Return the [x, y] coordinate for the center point of the cell that contains the specified text.  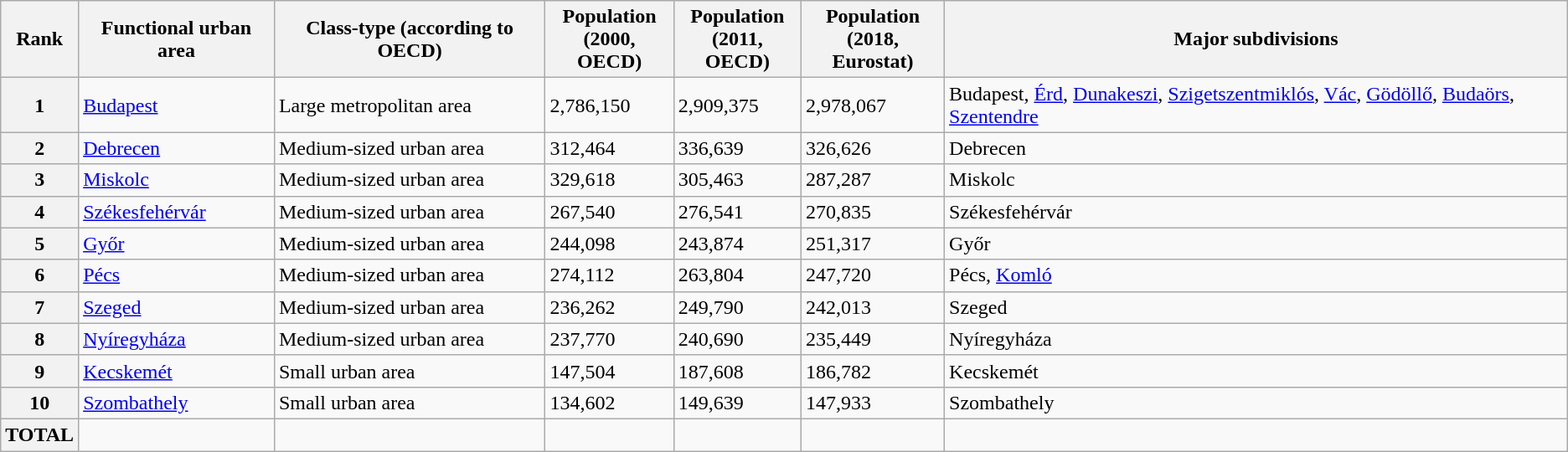
2,978,067 [873, 105]
9 [40, 371]
Rank [40, 39]
243,874 [737, 244]
249,790 [737, 307]
Major subdivisions [1256, 39]
274,112 [610, 275]
147,933 [873, 403]
247,720 [873, 275]
236,262 [610, 307]
336,639 [737, 148]
186,782 [873, 371]
Budapest, Érd, Dunakeszi, Szigetszentmiklós, Vác, Gödöllő, Budaörs, Szentendre [1256, 105]
147,504 [610, 371]
270,835 [873, 212]
267,540 [610, 212]
134,602 [610, 403]
244,098 [610, 244]
6 [40, 275]
8 [40, 339]
Budapest [177, 105]
TOTAL [40, 434]
235,449 [873, 339]
149,639 [737, 403]
1 [40, 105]
7 [40, 307]
Population (2011, OECD) [737, 39]
Population (2018, Eurostat) [873, 39]
276,541 [737, 212]
312,464 [610, 148]
251,317 [873, 244]
10 [40, 403]
Population (2000, OECD) [610, 39]
326,626 [873, 148]
240,690 [737, 339]
2 [40, 148]
329,618 [610, 180]
5 [40, 244]
305,463 [737, 180]
4 [40, 212]
237,770 [610, 339]
187,608 [737, 371]
2,909,375 [737, 105]
242,013 [873, 307]
Large metropolitan area [409, 105]
Pécs [177, 275]
Pécs, Komló [1256, 275]
Class-type (according to OECD) [409, 39]
263,804 [737, 275]
2,786,150 [610, 105]
287,287 [873, 180]
3 [40, 180]
Functional urban area [177, 39]
